Locate the cell with the specified text and output its [X, Y] center coordinate. 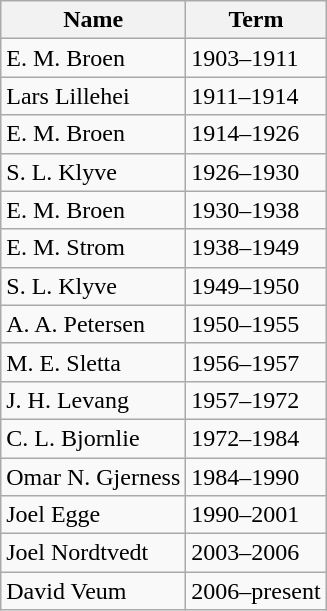
2003–2006 [256, 553]
2006–present [256, 591]
E. M. Strom [94, 248]
Omar N. Gjerness [94, 477]
1949–1950 [256, 286]
C. L. Bjornlie [94, 438]
Name [94, 20]
1938–1949 [256, 248]
Joel Egge [94, 515]
1950–1955 [256, 324]
1926–1930 [256, 172]
1957–1972 [256, 400]
A. A. Petersen [94, 324]
1930–1938 [256, 210]
1911–1914 [256, 96]
J. H. Levang [94, 400]
1990–2001 [256, 515]
David Veum [94, 591]
1972–1984 [256, 438]
1956–1957 [256, 362]
Term [256, 20]
Joel Nordtvedt [94, 553]
1984–1990 [256, 477]
M. E. Sletta [94, 362]
1914–1926 [256, 134]
1903–1911 [256, 58]
Lars Lillehei [94, 96]
